Search for the cell housing the specified text and yield its [X, Y] center coordinate. 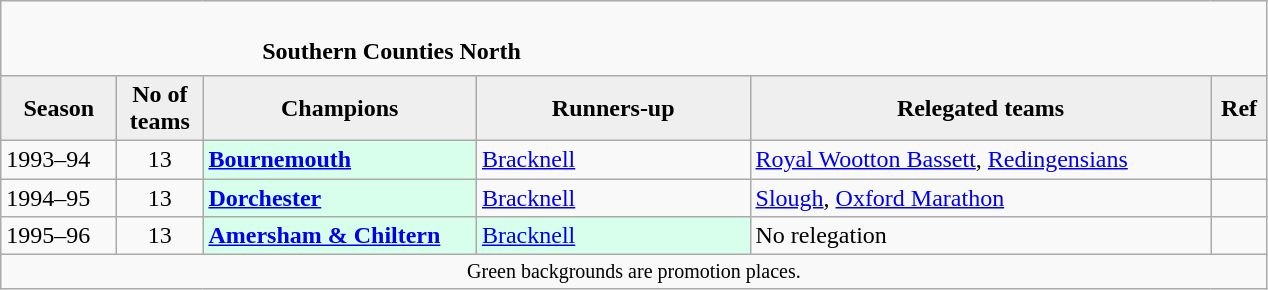
1994–95 [59, 197]
Season [59, 108]
No of teams [160, 108]
Runners-up [613, 108]
1993–94 [59, 159]
Dorchester [340, 197]
Amersham & Chiltern [340, 236]
Royal Wootton Bassett, Redingensians [980, 159]
Champions [340, 108]
Relegated teams [980, 108]
Green backgrounds are promotion places. [634, 272]
Slough, Oxford Marathon [980, 197]
Ref [1239, 108]
Bournemouth [340, 159]
1995–96 [59, 236]
No relegation [980, 236]
